From the cell containing the given text, extract its center point as [x, y] coordinate. 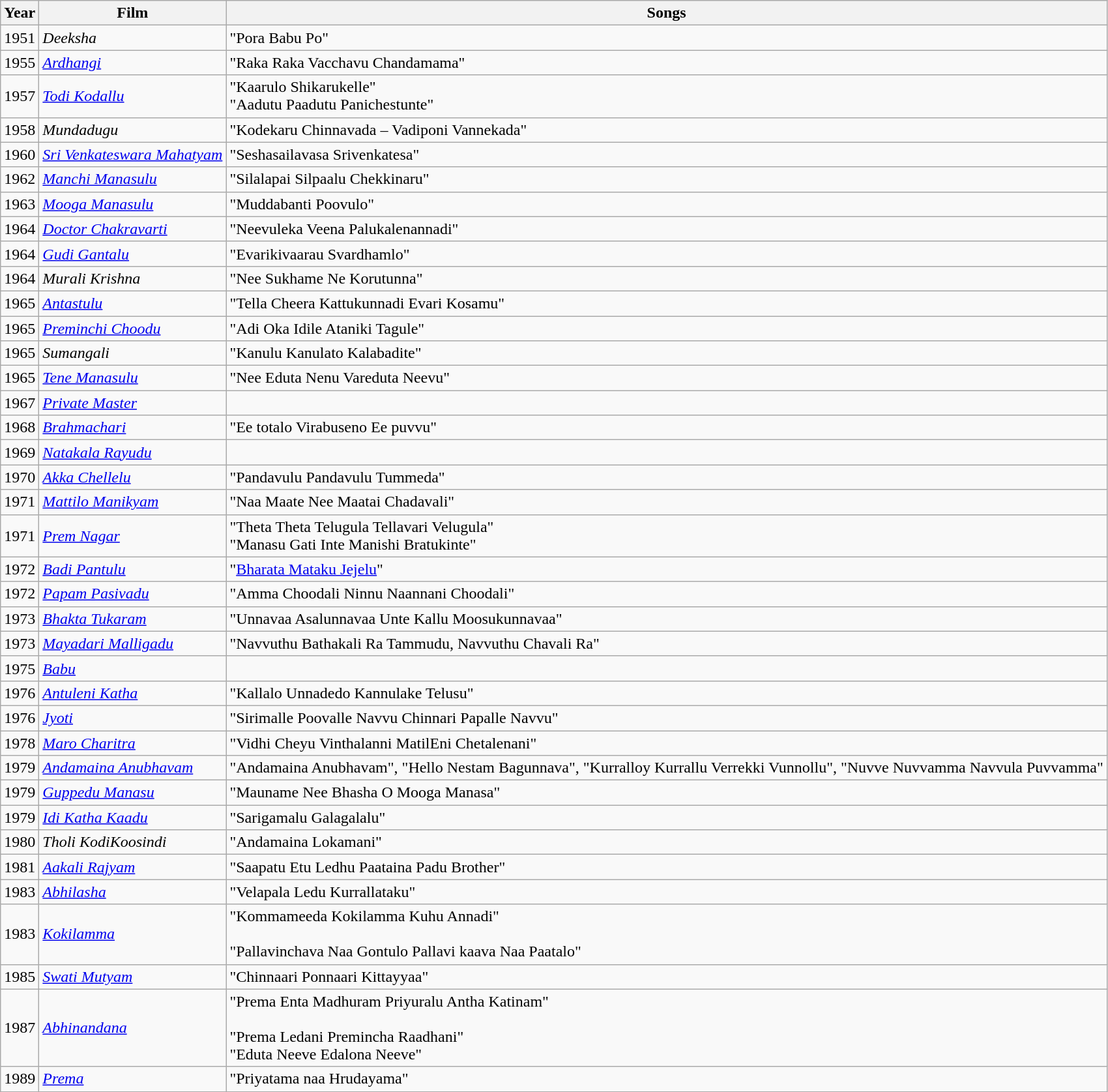
1985 [20, 977]
Tene Manasulu [133, 378]
Papam Pasivadu [133, 594]
1962 [20, 179]
Deeksha [133, 38]
Doctor Chakravarti [133, 229]
Jyoti [133, 718]
"Muddabanti Poovulo" [667, 204]
"Sirimalle Poovalle Navvu Chinnari Papalle Navvu" [667, 718]
Andamaina Anubhavam [133, 768]
Sri Venkateswara Mahatyam [133, 155]
1968 [20, 428]
Brahmachari [133, 428]
"Chinnaari Ponnaari Kittayyaa" [667, 977]
"Neevuleka Veena Palukalenannadi" [667, 229]
Idi Katha Kaadu [133, 818]
"Saapatu Etu Ledhu Paataina Padu Brother" [667, 867]
1987 [20, 1027]
Aakali Rajyam [133, 867]
Akka Chellelu [133, 477]
Antuleni Katha [133, 693]
"Amma Choodali Ninnu Naannani Choodali" [667, 594]
Bhakta Tukaram [133, 619]
"Andamaina Anubhavam", "Hello Nestam Bagunnava", "Kurralloy Kurrallu Verrekki Vunnollu", "Nuvve Nuvvamma Navvula Puvvamma" [667, 768]
1969 [20, 452]
Natakala Rayudu [133, 452]
Abhilasha [133, 892]
1955 [20, 63]
"Kanulu Kanulato Kalabadite" [667, 353]
Mattilo Manikyam [133, 502]
Todi Kodallu [133, 96]
Murali Krishna [133, 278]
"Theta Theta Telugula Tellavari Velugula""Manasu Gati Inte Manishi Bratukinte" [667, 536]
Ardhangi [133, 63]
1960 [20, 155]
Babu [133, 668]
"Unnavaa Asalunnavaa Unte Kallu Moosukunnavaa" [667, 619]
Mundadugu [133, 130]
Mayadari Malligadu [133, 643]
Mooga Manasulu [133, 204]
"Pora Babu Po" [667, 38]
Maro Charitra [133, 743]
Antastulu [133, 303]
"Sarigamalu Galagalalu" [667, 818]
Prema [133, 1079]
Tholi KodiKoosindi [133, 842]
1958 [20, 130]
Private Master [133, 403]
1967 [20, 403]
"Kodekaru Chinnavada – Vadiponi Vannekada" [667, 130]
1989 [20, 1079]
Badi Pantulu [133, 569]
"Mauname Nee Bhasha O Mooga Manasa" [667, 793]
"Silalapai Silpaalu Chekkinaru" [667, 179]
Gudi Gantalu [133, 254]
"Pandavulu Pandavulu Tummeda" [667, 477]
1970 [20, 477]
"Seshasailavasa Srivenkatesa" [667, 155]
Swati Mutyam [133, 977]
"Kaarulo Shikarukelle" "Aadutu Paadutu Panichestunte" [667, 96]
1975 [20, 668]
"Vidhi Cheyu Vinthalanni MatilEni Chetalenani" [667, 743]
"Adi Oka Idile Ataniki Tagule" [667, 328]
"Priyatama naa Hrudayama" [667, 1079]
1980 [20, 842]
1957 [20, 96]
"Kallalo Unnadedo Kannulake Telusu" [667, 693]
"Velapala Ledu Kurrallataku" [667, 892]
"Evarikivaarau Svardhamlo" [667, 254]
Songs [667, 13]
"Nee Sukhame Ne Korutunna" [667, 278]
"Naa Maate Nee Maatai Chadavali" [667, 502]
"Tella Cheera Kattukunnadi Evari Kosamu" [667, 303]
"Bharata Mataku Jejelu" [667, 569]
Film [133, 13]
"Prema Enta Madhuram Priyuralu Antha Katinam""Prema Ledani Premincha Raadhani" "Eduta Neeve Edalona Neeve" [667, 1027]
Preminchi Choodu [133, 328]
Guppedu Manasu [133, 793]
Year [20, 13]
"Ee totalo Virabuseno Ee puvvu" [667, 428]
"Raka Raka Vacchavu Chandamama" [667, 63]
1951 [20, 38]
1963 [20, 204]
Abhinandana [133, 1027]
"Nee Eduta Nenu Vareduta Neevu" [667, 378]
1978 [20, 743]
Sumangali [133, 353]
Kokilamma [133, 934]
"Navvuthu Bathakali Ra Tammudu, Navvuthu Chavali Ra" [667, 643]
Prem Nagar [133, 536]
Manchi Manasulu [133, 179]
1981 [20, 867]
"Andamaina Lokamani" [667, 842]
"Kommameeda Kokilamma Kuhu Annadi""Pallavinchava Naa Gontulo Pallavi kaava Naa Paatalo" [667, 934]
